For the text-containing cell, return its midpoint in [x, y] coordinate format. 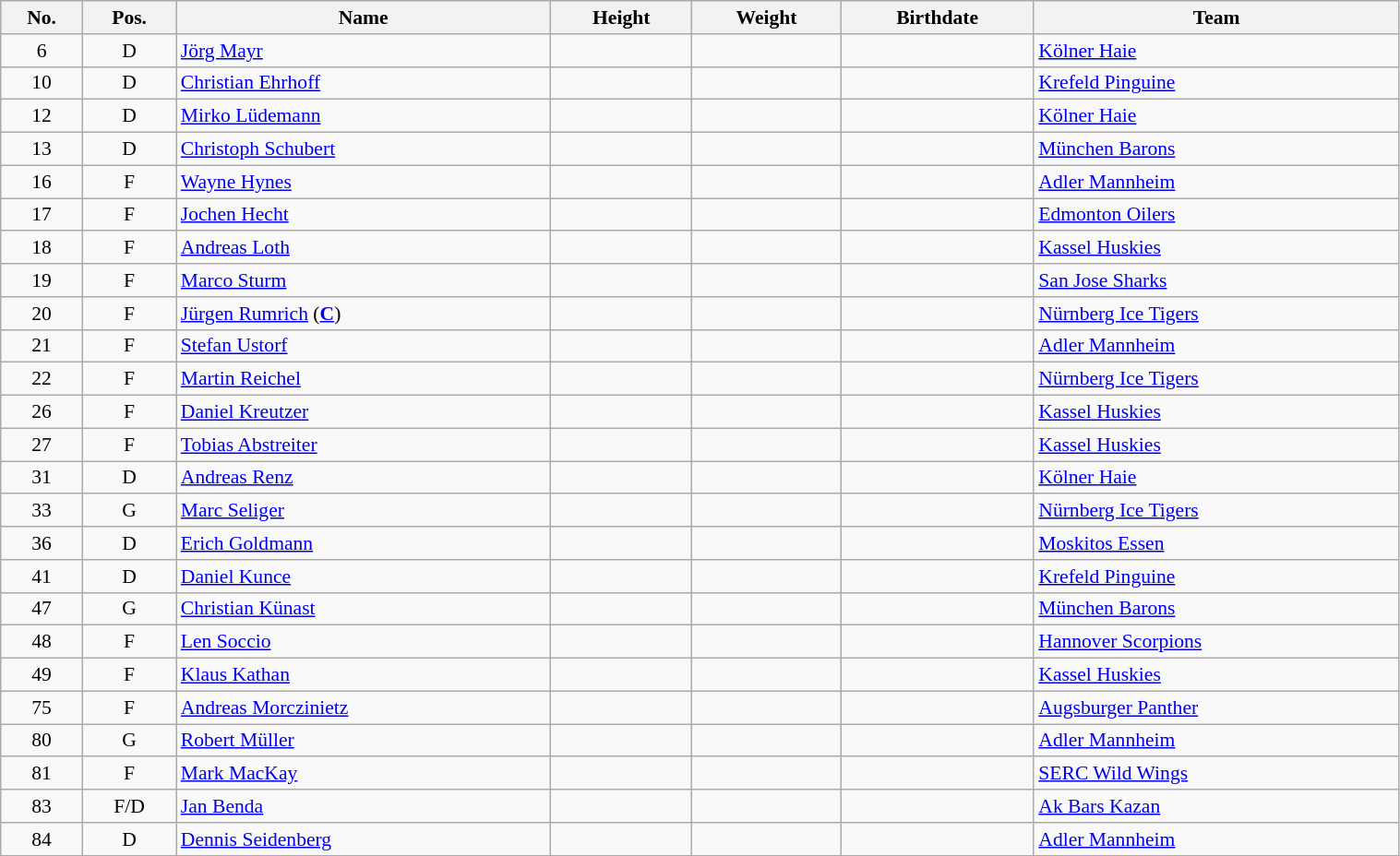
Mark MacKay [364, 774]
80 [42, 741]
16 [42, 182]
36 [42, 543]
Erich Goldmann [364, 543]
19 [42, 280]
48 [42, 642]
18 [42, 248]
Augsburger Panther [1216, 707]
Wayne Hynes [364, 182]
Christian Ehrhoff [364, 83]
Martin Reichel [364, 379]
Christian Künast [364, 609]
6 [42, 51]
84 [42, 839]
Andreas Loth [364, 248]
Jochen Hecht [364, 215]
Andreas Morczinietz [364, 707]
17 [42, 215]
Moskitos Essen [1216, 543]
Jörg Mayr [364, 51]
27 [42, 445]
Jan Benda [364, 806]
Name [364, 18]
Jürgen Rumrich (C) [364, 314]
75 [42, 707]
Ak Bars Kazan [1216, 806]
12 [42, 116]
81 [42, 774]
Team [1216, 18]
10 [42, 83]
Edmonton Oilers [1216, 215]
Robert Müller [364, 741]
Len Soccio [364, 642]
47 [42, 609]
26 [42, 412]
Tobias Abstreiter [364, 445]
F/D [129, 806]
22 [42, 379]
49 [42, 675]
Weight [766, 18]
San Jose Sharks [1216, 280]
Daniel Kunce [364, 577]
Marc Seliger [364, 511]
41 [42, 577]
SERC Wild Wings [1216, 774]
Birthdate [938, 18]
33 [42, 511]
No. [42, 18]
Hannover Scorpions [1216, 642]
Andreas Renz [364, 478]
Dennis Seidenberg [364, 839]
31 [42, 478]
Klaus Kathan [364, 675]
Christoph Schubert [364, 149]
Mirko Lüdemann [364, 116]
Marco Sturm [364, 280]
20 [42, 314]
21 [42, 346]
13 [42, 149]
Daniel Kreutzer [364, 412]
Height [622, 18]
Stefan Ustorf [364, 346]
Pos. [129, 18]
83 [42, 806]
